Return the [x, y] coordinate for the center point of the cell that contains the specified text.  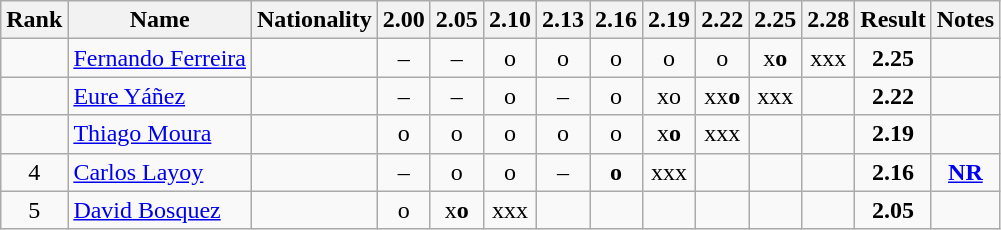
NR [965, 172]
2.10 [510, 20]
xxo [722, 96]
2.13 [562, 20]
Eure Yáñez [160, 96]
Thiago Moura [160, 134]
David Bosquez [160, 210]
Notes [965, 20]
Result [893, 20]
2.28 [828, 20]
5 [34, 210]
Fernando Ferreira [160, 58]
4 [34, 172]
2.00 [404, 20]
Nationality [315, 20]
Rank [34, 20]
Carlos Layoy [160, 172]
Name [160, 20]
